Locate the cell with the specified text and output its (x, y) center coordinate. 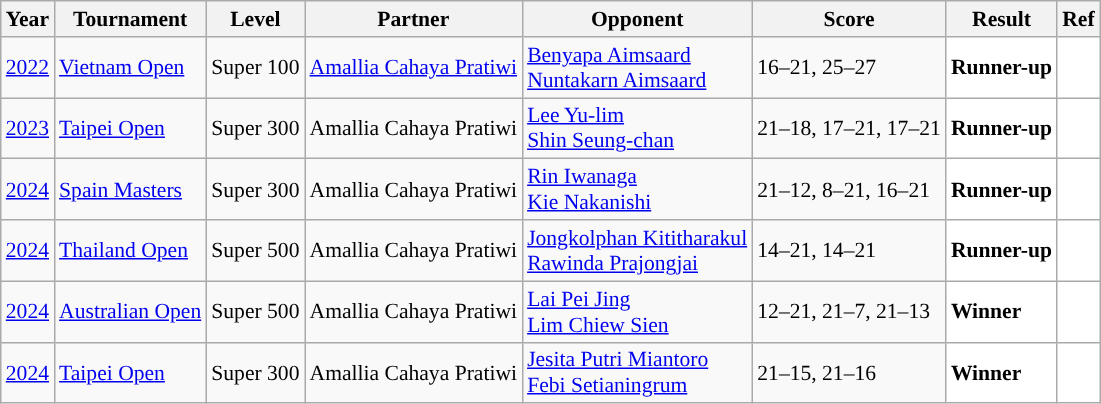
Australian Open (130, 312)
2022 (28, 68)
Rin Iwanaga Kie Nakanishi (637, 190)
12–21, 21–7, 21–13 (849, 312)
Spain Masters (130, 190)
21–15, 21–16 (849, 372)
Jongkolphan Kititharakul Rawinda Prajongjai (637, 250)
21–12, 8–21, 16–21 (849, 190)
Year (28, 19)
Vietnam Open (130, 68)
Ref (1078, 19)
16–21, 25–27 (849, 68)
21–18, 17–21, 17–21 (849, 128)
Thailand Open (130, 250)
Lai Pei Jing Lim Chiew Sien (637, 312)
Lee Yu-lim Shin Seung-chan (637, 128)
Result (1002, 19)
Tournament (130, 19)
14–21, 14–21 (849, 250)
Opponent (637, 19)
Partner (414, 19)
Level (255, 19)
Benyapa Aimsaard Nuntakarn Aimsaard (637, 68)
Jesita Putri Miantoro Febi Setianingrum (637, 372)
Super 100 (255, 68)
Score (849, 19)
2023 (28, 128)
